Output the (X, Y) coordinate of the center of the cell containing the given text.  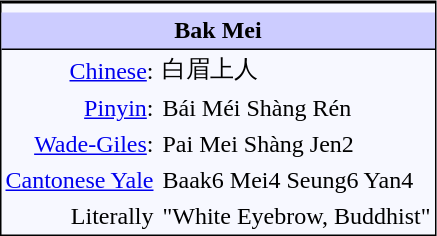
Wade-Giles: (80, 144)
白眉上人 (296, 70)
"White Eyebrow, Buddhist" (296, 216)
Pinyin: (80, 108)
Cantonese Yale (80, 180)
Bái Méi Shàng Rén (296, 108)
Pai Mei Shàng Jen2 (296, 144)
Literally (80, 216)
Bak Mei (218, 31)
Chinese: (80, 70)
Baak6 Mei4 Seung6 Yan4 (296, 180)
